Extract the [X, Y] coordinate from the center of the cell holding the provided text.  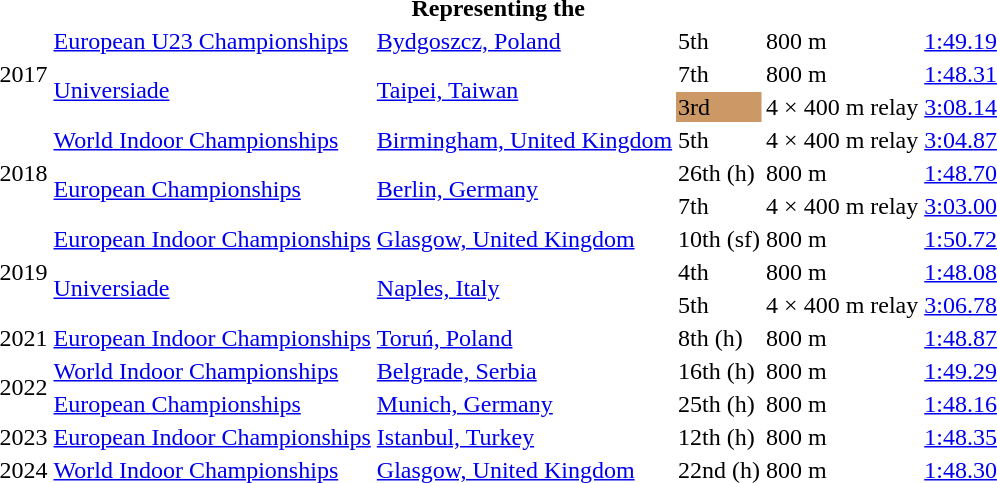
26th (h) [720, 173]
Taipei, Taiwan [524, 90]
Berlin, Germany [524, 190]
4th [720, 272]
8th (h) [720, 338]
Bydgoszcz, Poland [524, 41]
Birmingham, United Kingdom [524, 140]
Toruń, Poland [524, 338]
Istanbul, Turkey [524, 437]
Belgrade, Serbia [524, 371]
25th (h) [720, 404]
Munich, Germany [524, 404]
10th (sf) [720, 239]
Glasgow, United Kingdom [524, 239]
16th (h) [720, 371]
12th (h) [720, 437]
Naples, Italy [524, 288]
3rd [720, 107]
European U23 Championships [212, 41]
